Search for the cell housing the specified text and yield its [x, y] center coordinate. 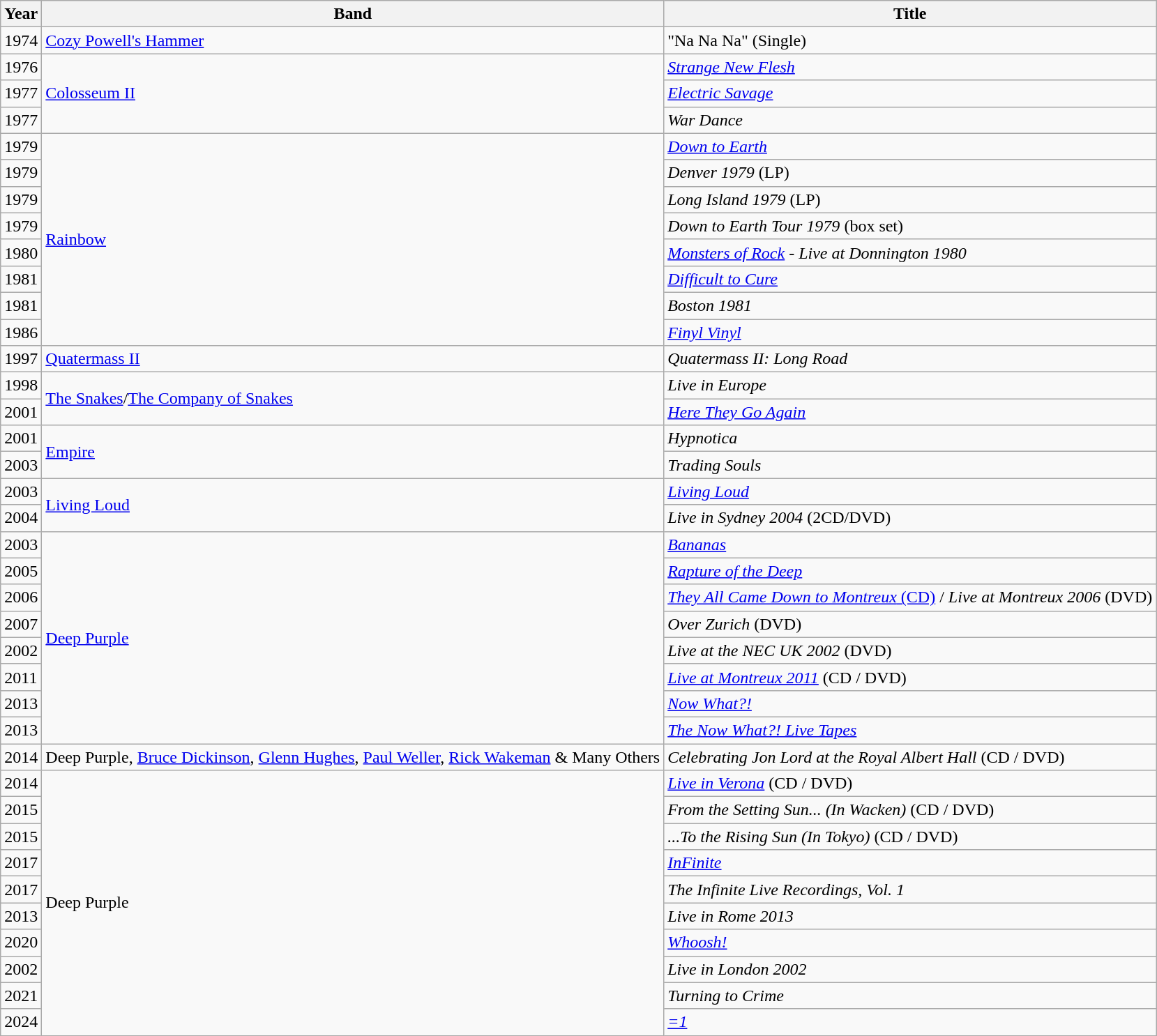
Trading Souls [910, 465]
Long Island 1979 (LP) [910, 199]
=1 [910, 1022]
Monsters of Rock - Live at Donnington 1980 [910, 252]
Down to Earth Tour 1979 (box set) [910, 226]
Live in Rome 2013 [910, 916]
The Snakes/The Company of Snakes [353, 399]
2024 [21, 1022]
Down to Earth [910, 146]
Year [21, 14]
Celebrating Jon Lord at the Royal Albert Hall (CD / DVD) [910, 756]
2011 [21, 677]
1997 [21, 359]
2021 [21, 996]
2020 [21, 943]
2006 [21, 597]
Live in Sydney 2004 (2CD/DVD) [910, 518]
Live in Europe [910, 386]
Rapture of the Deep [910, 571]
Boston 1981 [910, 305]
Rainbow [353, 239]
Live in Verona (CD / DVD) [910, 784]
Title [910, 14]
The Now What?! Live Tapes [910, 730]
Cozy Powell's Hammer [353, 40]
Turning to Crime [910, 996]
Live at Montreux 2011 (CD / DVD) [910, 677]
InFinite [910, 863]
Denver 1979 (LP) [910, 173]
1980 [21, 252]
Electric Savage [910, 93]
"Na Na Na" (Single) [910, 40]
They All Came Down to Montreux (CD) / Live at Montreux 2006 (DVD) [910, 597]
War Dance [910, 120]
Now What?! [910, 703]
1998 [21, 386]
Quatermass II: Long Road [910, 359]
Bananas [910, 544]
Difficult to Cure [910, 279]
Quatermass II [353, 359]
2005 [21, 571]
The Infinite Live Recordings, Vol. 1 [910, 890]
1976 [21, 67]
Live at the NEC UK 2002 (DVD) [910, 650]
1974 [21, 40]
2007 [21, 624]
Band [353, 14]
1986 [21, 333]
Finyl Vinyl [910, 333]
Strange New Flesh [910, 67]
2004 [21, 518]
Colosseum II [353, 93]
Whoosh! [910, 943]
Live in London 2002 [910, 969]
...To the Rising Sun (In Tokyo) (CD / DVD) [910, 837]
Hypnotica [910, 439]
From the Setting Sun... (In Wacken) (CD / DVD) [910, 810]
Over Zurich (DVD) [910, 624]
Here They Go Again [910, 412]
Deep Purple, Bruce Dickinson, Glenn Hughes, Paul Weller, Rick Wakeman & Many Others [353, 756]
Empire [353, 452]
